For the text-containing cell, return its midpoint in [X, Y] coordinate format. 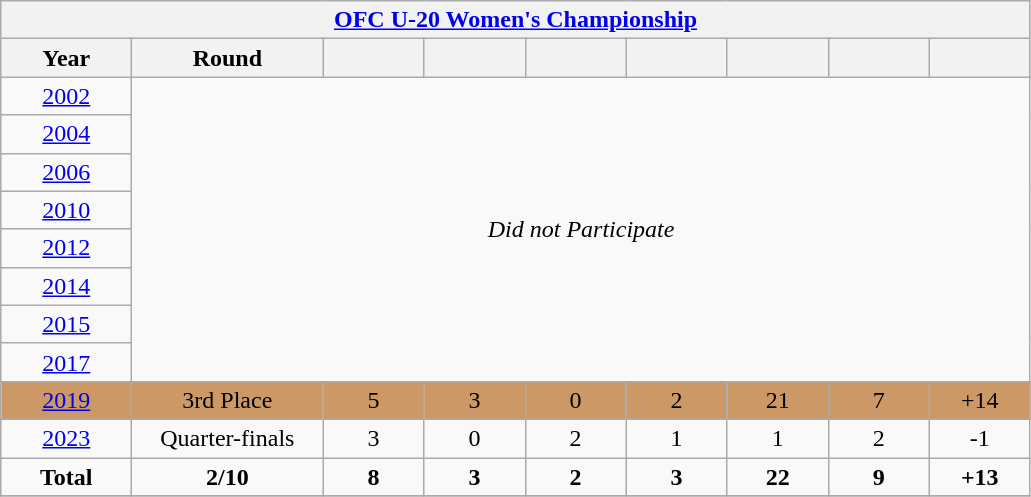
Quarter-finals [228, 438]
2004 [66, 134]
22 [778, 477]
3rd Place [228, 400]
5 [374, 400]
2/10 [228, 477]
2012 [66, 248]
2015 [66, 324]
2023 [66, 438]
21 [778, 400]
9 [878, 477]
2019 [66, 400]
2014 [66, 286]
Round [228, 58]
2017 [66, 362]
2006 [66, 172]
OFC U-20 Women's Championship [516, 20]
7 [878, 400]
2010 [66, 210]
Did not Participate [581, 229]
8 [374, 477]
2002 [66, 96]
+13 [980, 477]
Total [66, 477]
Year [66, 58]
+14 [980, 400]
-1 [980, 438]
